Determine the (x, y) coordinate at the center of the cell enclosing the given text.  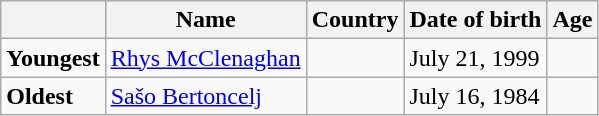
Country (355, 20)
July 21, 1999 (476, 58)
Oldest (53, 96)
July 16, 1984 (476, 96)
Date of birth (476, 20)
Age (572, 20)
Name (206, 20)
Rhys McClenaghan (206, 58)
Sašo Bertoncelj (206, 96)
Youngest (53, 58)
